Output the (x, y) coordinate of the center of the cell containing the given text.  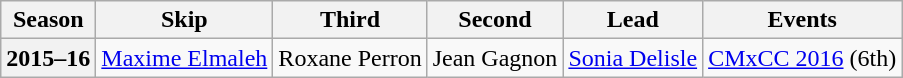
Events (802, 20)
Third (350, 20)
CMxCC 2016 (6th) (802, 58)
Skip (184, 20)
Sonia Delisle (633, 58)
Roxane Perron (350, 58)
Second (495, 20)
Lead (633, 20)
Maxime Elmaleh (184, 58)
Jean Gagnon (495, 58)
2015–16 (48, 58)
Season (48, 20)
